Locate the cell with the specified text and output its (X, Y) center coordinate. 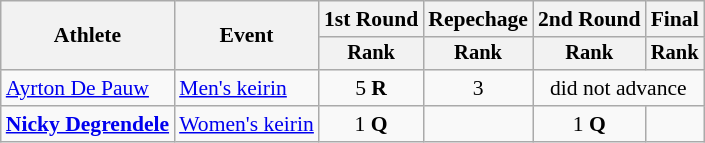
3 (478, 88)
Final (675, 19)
Nicky Degrendele (88, 124)
Repechage (478, 19)
Men's keirin (246, 88)
1st Round (371, 19)
Athlete (88, 36)
2nd Round (590, 19)
5 R (371, 88)
Event (246, 36)
did not advance (618, 88)
Women's keirin (246, 124)
Ayrton De Pauw (88, 88)
